Return the [X, Y] coordinate for the center point of the cell that contains the specified text.  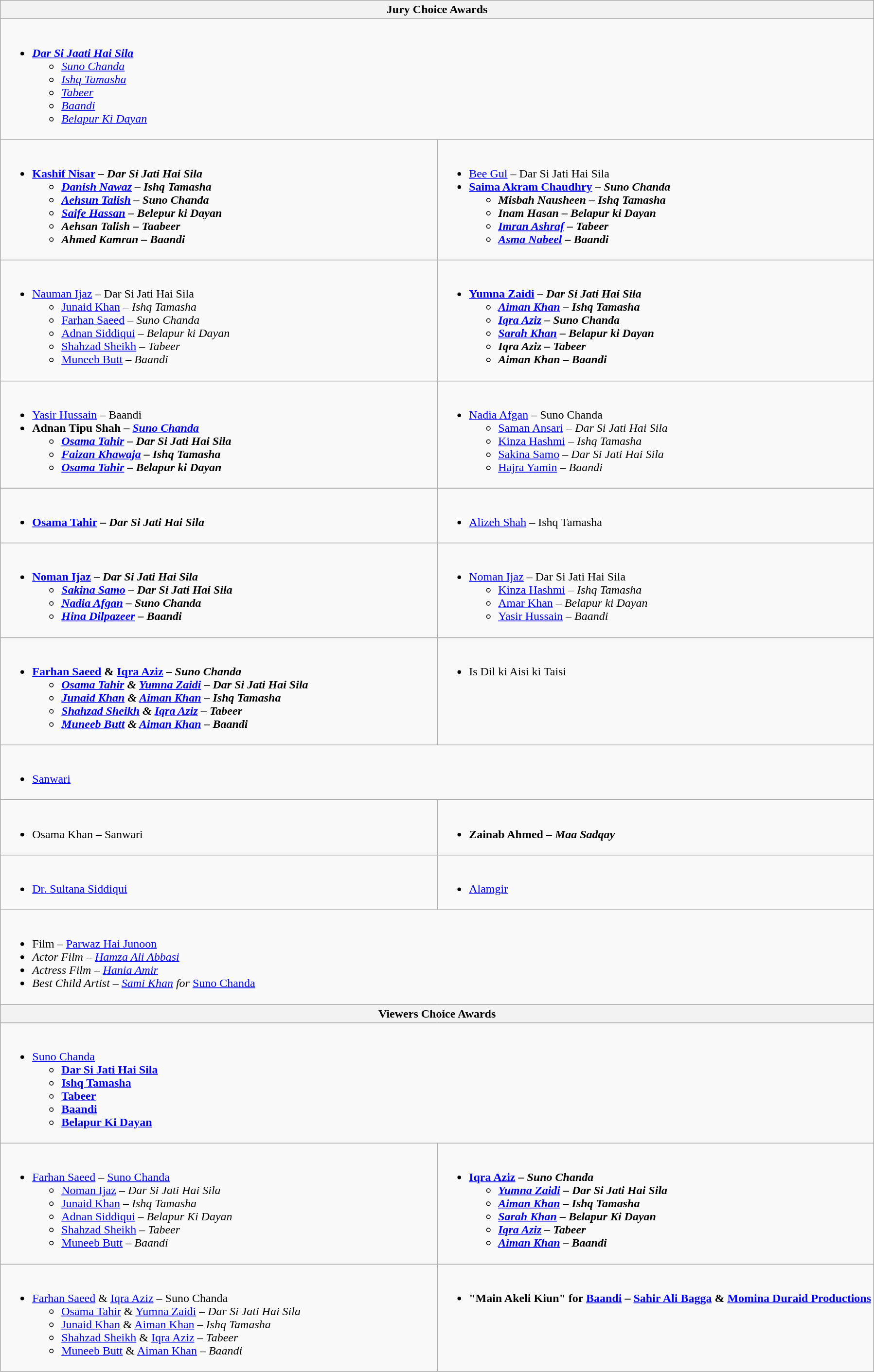
Sanwari [437, 772]
Noman Ijaz – Dar Si Jati Hai SilaKinza Hashmi – Ishq TamashaAmar Khan – Belapur ki DayanYasir Hussain – Baandi [656, 590]
Noman Ijaz – Dar Si Jati Hai SilaSakina Samo – Dar Si Jati Hai SilaNadia Afgan – Suno ChandaHina Dilpazeer – Baandi [219, 590]
Alizeh Shah – Ishq Tamasha [656, 515]
Nadia Afgan – Suno ChandaSaman Ansari – Dar Si Jati Hai SilaKinza Hashmi – Ishq TamashaSakina Samo – Dar Si Jati Hai SilaHajra Yamin – Baandi [656, 435]
"Main Akeli Kiun" for Baandi – Sahir Ali Bagga & Momina Duraid Productions [656, 1318]
Yasir Hussain – BaandiAdnan Tipu Shah – Suno ChandaOsama Tahir – Dar Si Jati Hai SilaFaizan Khawaja – Ishq TamashaOsama Tahir – Belapur ki Dayan [219, 435]
Dr. Sultana Siddiqui [219, 882]
Zainab Ahmed – Maa Sadqay [656, 827]
Viewers Choice Awards [437, 1014]
Alamgir [656, 882]
Yumna Zaidi – Dar Si Jati Hai SilaAiman Khan – Ishq TamashaIqra Aziz – Suno ChandaSarah Khan – Belapur ki DayanIqra Aziz – TabeerAiman Khan – Baandi [656, 320]
Is Dil ki Aisi ki Taisi [656, 691]
Dar Si Jaati Hai SilaSuno ChandaIshq TamashaTabeerBaandiBelapur Ki Dayan [437, 79]
Osama Tahir – Dar Si Jati Hai Sila [219, 515]
Osama Khan – Sanwari [219, 827]
Iqra Aziz – Suno ChandaYumna Zaidi – Dar Si Jati Hai SilaAiman Khan – Ishq TamashaSarah Khan – Belapur Ki DayanIqra Aziz – TabeerAiman Khan – Baandi [656, 1204]
Suno ChandaDar Si Jati Hai SilaIshq TamashaTabeerBaandiBelapur Ki Dayan [437, 1083]
Film – Parwaz Hai JunoonActor Film – Hamza Ali AbbasiActress Film – Hania AmirBest Child Artist – Sami Khan for Suno Chanda [437, 957]
Jury Choice Awards [437, 10]
